Detect which cell encompasses the target text, then output its [X, Y] center coordinate. 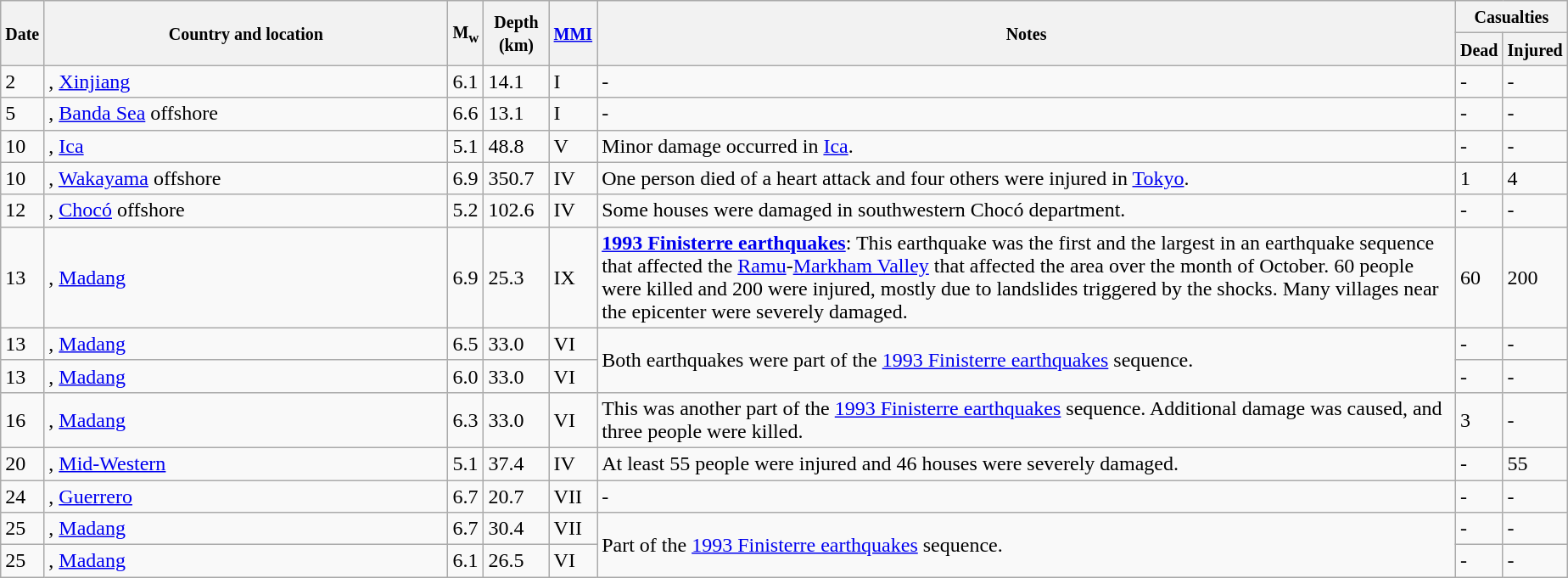
12 [22, 210]
55 [1535, 463]
Part of the 1993 Finisterre earthquakes sequence. [1027, 545]
, Guerrero [246, 497]
48.8 [516, 146]
26.5 [516, 561]
102.6 [516, 210]
Mw [466, 33]
This was another part of the 1993 Finisterre earthquakes sequence. Additional damage was caused, and three people were killed. [1027, 419]
Some houses were damaged in southwestern Chocó department. [1027, 210]
MMI [574, 33]
Casualties [1511, 17]
13.1 [516, 114]
6.0 [466, 376]
, Wakayama offshore [246, 178]
Depth (km) [516, 33]
6.5 [466, 344]
2 [22, 81]
6.3 [466, 419]
350.7 [516, 178]
Injured [1535, 49]
4 [1535, 178]
Minor damage occurred in Ica. [1027, 146]
25.3 [516, 277]
5 [22, 114]
At least 55 people were injured and 46 houses were severely damaged. [1027, 463]
V [574, 146]
200 [1535, 277]
, Banda Sea offshore [246, 114]
24 [22, 497]
Date [22, 33]
, Ica [246, 146]
20 [22, 463]
IX [574, 277]
Both earthquakes were part of the 1993 Finisterre earthquakes sequence. [1027, 360]
, Chocó offshore [246, 210]
, Xinjiang [246, 81]
, Mid-Western [246, 463]
6.6 [466, 114]
37.4 [516, 463]
60 [1479, 277]
1 [1479, 178]
Country and location [246, 33]
16 [22, 419]
14.1 [516, 81]
5.2 [466, 210]
One person died of a heart attack and four others were injured in Tokyo. [1027, 178]
20.7 [516, 497]
Dead [1479, 49]
Notes [1027, 33]
3 [1479, 419]
30.4 [516, 529]
